For the text-containing cell, return its midpoint in (x, y) coordinate format. 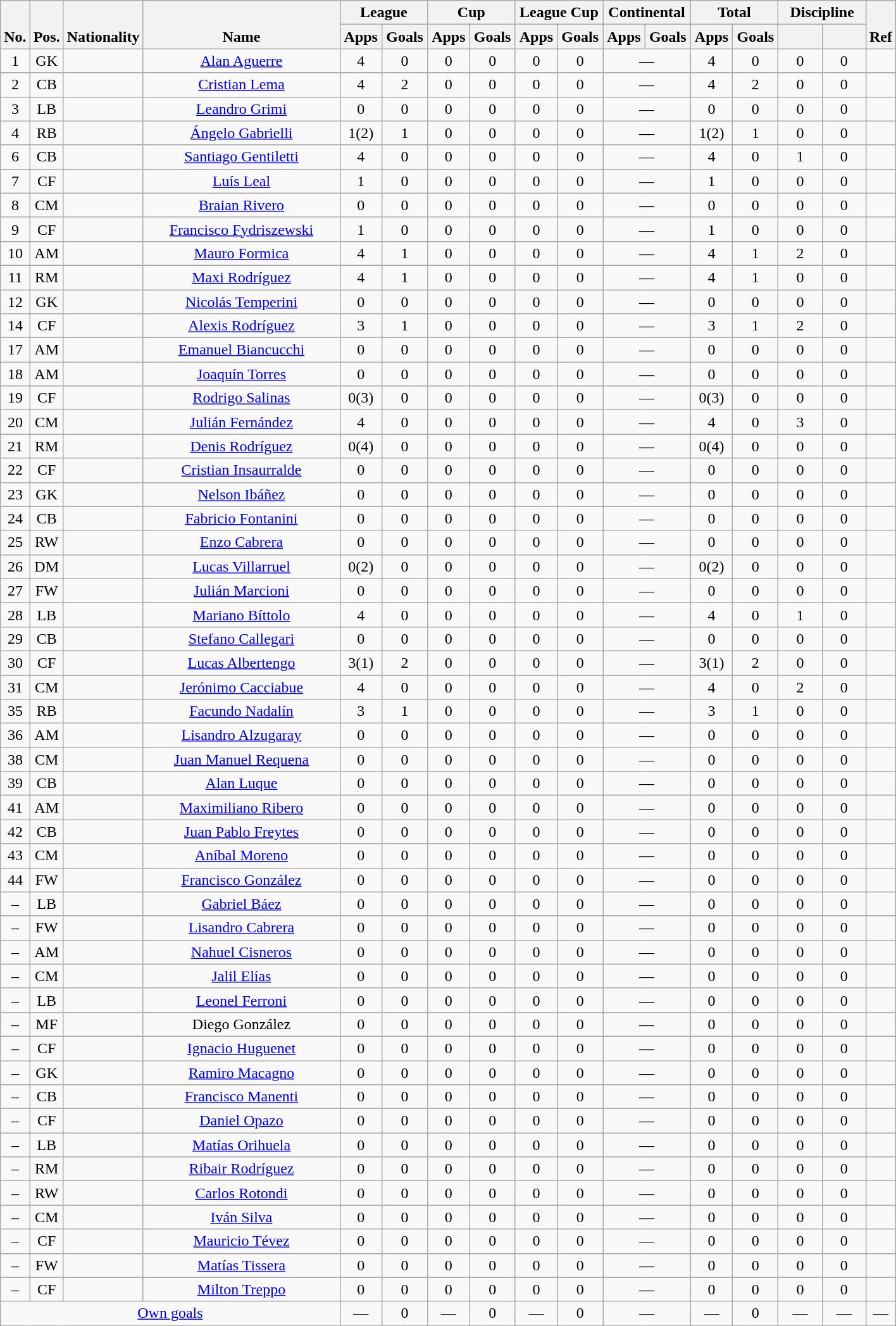
38 (15, 760)
Diego González (242, 1024)
39 (15, 784)
Continental (647, 13)
Discipline (823, 13)
24 (15, 518)
Ref (881, 25)
10 (15, 253)
17 (15, 350)
Lisandro Alzugaray (242, 735)
43 (15, 856)
25 (15, 542)
9 (15, 229)
Matías Tissera (242, 1265)
Maxi Rodríguez (242, 277)
Stefano Callegari (242, 639)
23 (15, 494)
Cup (472, 13)
Ignacio Huguenet (242, 1048)
22 (15, 470)
Lucas Albertengo (242, 663)
Mariano Bíttolo (242, 615)
Matías Orihuela (242, 1145)
Total (734, 13)
Mauricio Tévez (242, 1241)
Fabricio Fontanini (242, 518)
Braian Rivero (242, 205)
Iván Silva (242, 1217)
Leandro Grimi (242, 109)
Nationality (103, 25)
Jerónimo Cacciabue (242, 687)
8 (15, 205)
Francisco Fydriszewski (242, 229)
Cristian Insaurralde (242, 470)
League Cup (559, 13)
Lucas Villarruel (242, 566)
Julián Fernández (242, 422)
Pos. (47, 25)
Julián Marcioni (242, 591)
Alan Aguerre (242, 61)
19 (15, 398)
Ribair Rodríguez (242, 1169)
Mauro Formica (242, 253)
Facundo Nadalín (242, 711)
Ramiro Macagno (242, 1073)
Own goals (170, 1313)
41 (15, 808)
7 (15, 181)
MF (47, 1024)
27 (15, 591)
20 (15, 422)
36 (15, 735)
Lisandro Cabrera (242, 928)
21 (15, 446)
Carlos Rotondi (242, 1193)
Nelson Ibáñez (242, 494)
Luís Leal (242, 181)
Jalil Elías (242, 976)
29 (15, 639)
Cristian Lema (242, 85)
Daniel Opazo (242, 1121)
12 (15, 302)
42 (15, 832)
Francisco González (242, 880)
Santiago Gentiletti (242, 157)
Name (242, 25)
Francisco Manenti (242, 1097)
Joaquín Torres (242, 374)
Rodrigo Salinas (242, 398)
Milton Treppo (242, 1289)
Alexis Rodríguez (242, 326)
6 (15, 157)
30 (15, 663)
Denis Rodríguez (242, 446)
31 (15, 687)
Enzo Cabrera (242, 542)
35 (15, 711)
Juan Pablo Freytes (242, 832)
Gabriel Báez (242, 904)
Ángelo Gabrielli (242, 133)
Aníbal Moreno (242, 856)
11 (15, 277)
No. (15, 25)
Nahuel Cisneros (242, 952)
League (383, 13)
Leonel Ferroni (242, 1000)
18 (15, 374)
Nicolás Temperini (242, 302)
Emanuel Biancucchi (242, 350)
14 (15, 326)
Juan Manuel Requena (242, 760)
28 (15, 615)
Maximiliano Ribero (242, 808)
44 (15, 880)
26 (15, 566)
DM (47, 566)
Alan Luque (242, 784)
